Extract the (X, Y) coordinate from the center of the cell holding the provided text.  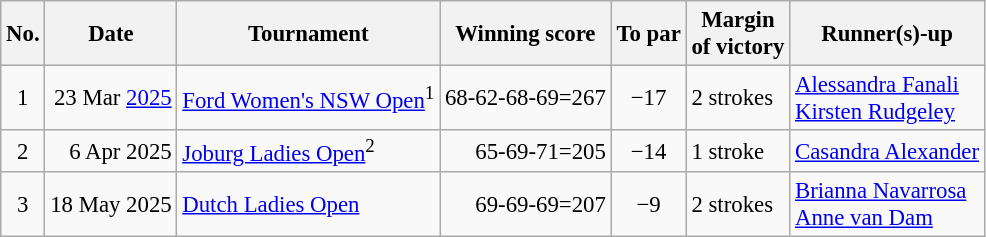
Brianna Navarrosa Anne van Dam (888, 204)
−17 (648, 98)
To par (648, 34)
1 stroke (738, 151)
69-69-69=207 (526, 204)
Winning score (526, 34)
Tournament (308, 34)
6 Apr 2025 (111, 151)
65-69-71=205 (526, 151)
Casandra Alexander (888, 151)
No. (23, 34)
Ford Women's NSW Open1 (308, 98)
−9 (648, 204)
3 (23, 204)
Joburg Ladies Open2 (308, 151)
Runner(s)-up (888, 34)
18 May 2025 (111, 204)
Dutch Ladies Open (308, 204)
Alessandra Fanali Kirsten Rudgeley (888, 98)
2 (23, 151)
−14 (648, 151)
23 Mar 2025 (111, 98)
Marginof victory (738, 34)
68-62-68-69=267 (526, 98)
Date (111, 34)
1 (23, 98)
